Return the (x, y) coordinate for the center point of the cell that contains the specified text.  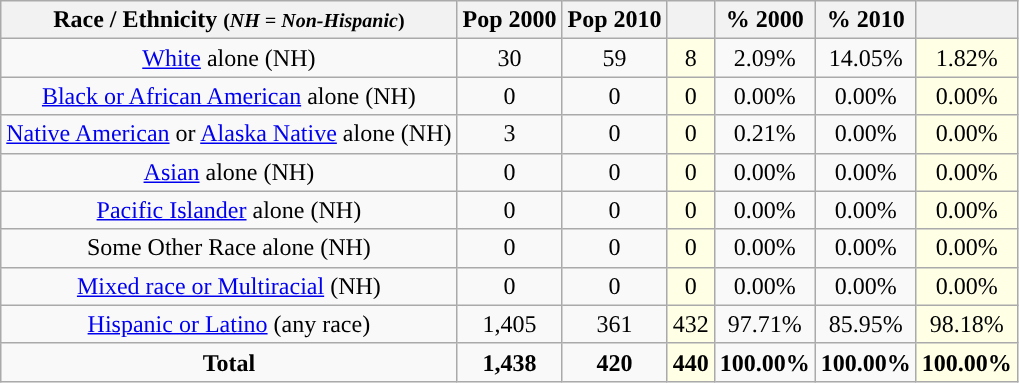
361 (614, 324)
Pop 2010 (614, 20)
0.21% (764, 134)
59 (614, 58)
Some Other Race alone (NH) (229, 248)
Pop 2000 (510, 20)
97.71% (764, 324)
1,438 (510, 362)
98.18% (966, 324)
1.82% (966, 58)
Asian alone (NH) (229, 172)
Mixed race or Multiracial (NH) (229, 286)
420 (614, 362)
Hispanic or Latino (any race) (229, 324)
1,405 (510, 324)
% 2010 (866, 20)
Total (229, 362)
Black or African American alone (NH) (229, 96)
White alone (NH) (229, 58)
3 (510, 134)
14.05% (866, 58)
85.95% (866, 324)
30 (510, 58)
8 (690, 58)
Pacific Islander alone (NH) (229, 210)
432 (690, 324)
440 (690, 362)
Native American or Alaska Native alone (NH) (229, 134)
2.09% (764, 58)
% 2000 (764, 20)
Race / Ethnicity (NH = Non-Hispanic) (229, 20)
